Scan for the cell matching the given text and deliver its (x, y) coordinate at center. 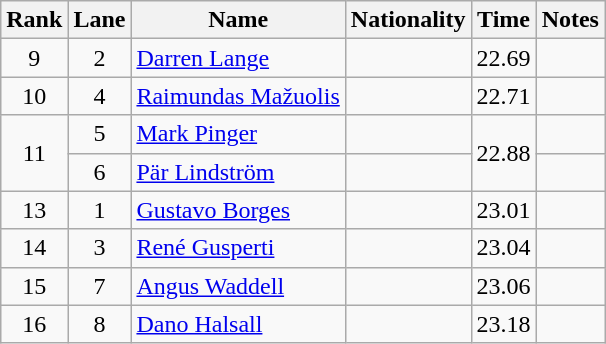
22.88 (504, 153)
Nationality (408, 20)
16 (34, 324)
Name (238, 20)
15 (34, 286)
9 (34, 58)
Notes (570, 20)
7 (100, 286)
14 (34, 248)
5 (100, 134)
Gustavo Borges (238, 210)
6 (100, 172)
22.71 (504, 96)
Rank (34, 20)
Pär Lindström (238, 172)
23.04 (504, 248)
René Gusperti (238, 248)
2 (100, 58)
1 (100, 210)
22.69 (504, 58)
11 (34, 153)
3 (100, 248)
Raimundas Mažuolis (238, 96)
23.06 (504, 286)
Mark Pinger (238, 134)
Darren Lange (238, 58)
8 (100, 324)
23.01 (504, 210)
Time (504, 20)
Dano Halsall (238, 324)
10 (34, 96)
23.18 (504, 324)
4 (100, 96)
13 (34, 210)
Angus Waddell (238, 286)
Lane (100, 20)
